Extract the [x, y] coordinate from the center of the cell holding the provided text.  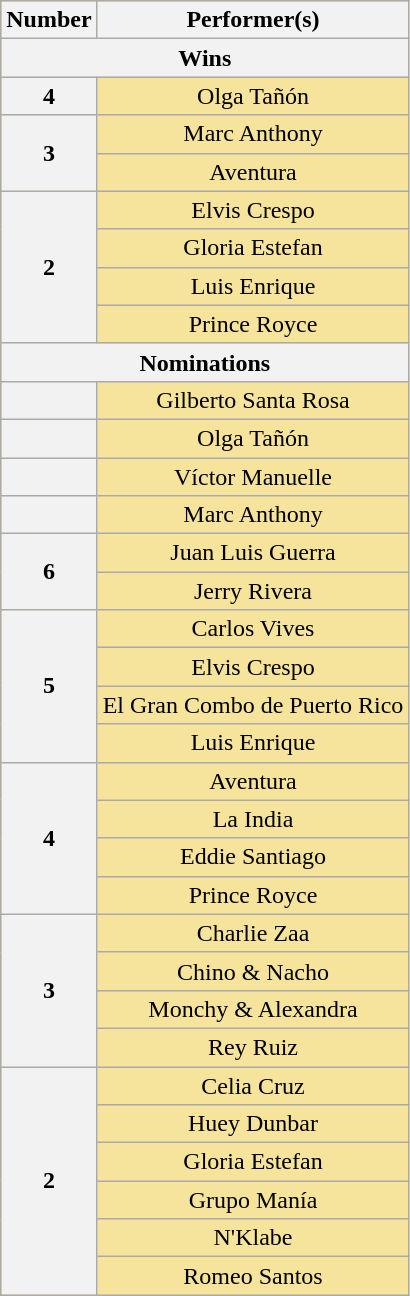
El Gran Combo de Puerto Rico [253, 705]
Celia Cruz [253, 1085]
Eddie Santiago [253, 857]
Grupo Manía [253, 1200]
6 [49, 572]
Nominations [205, 362]
5 [49, 686]
Charlie Zaa [253, 933]
Number [49, 20]
La India [253, 819]
Huey Dunbar [253, 1124]
Carlos Vives [253, 629]
N'Klabe [253, 1238]
Performer(s) [253, 20]
Jerry Rivera [253, 591]
Romeo Santos [253, 1276]
Wins [205, 58]
Monchy & Alexandra [253, 1009]
Rey Ruiz [253, 1047]
Víctor Manuelle [253, 477]
Juan Luis Guerra [253, 553]
Chino & Nacho [253, 971]
Gilberto Santa Rosa [253, 400]
